Find where the given text appears and provide that cell's center as (X, Y) coordinate. 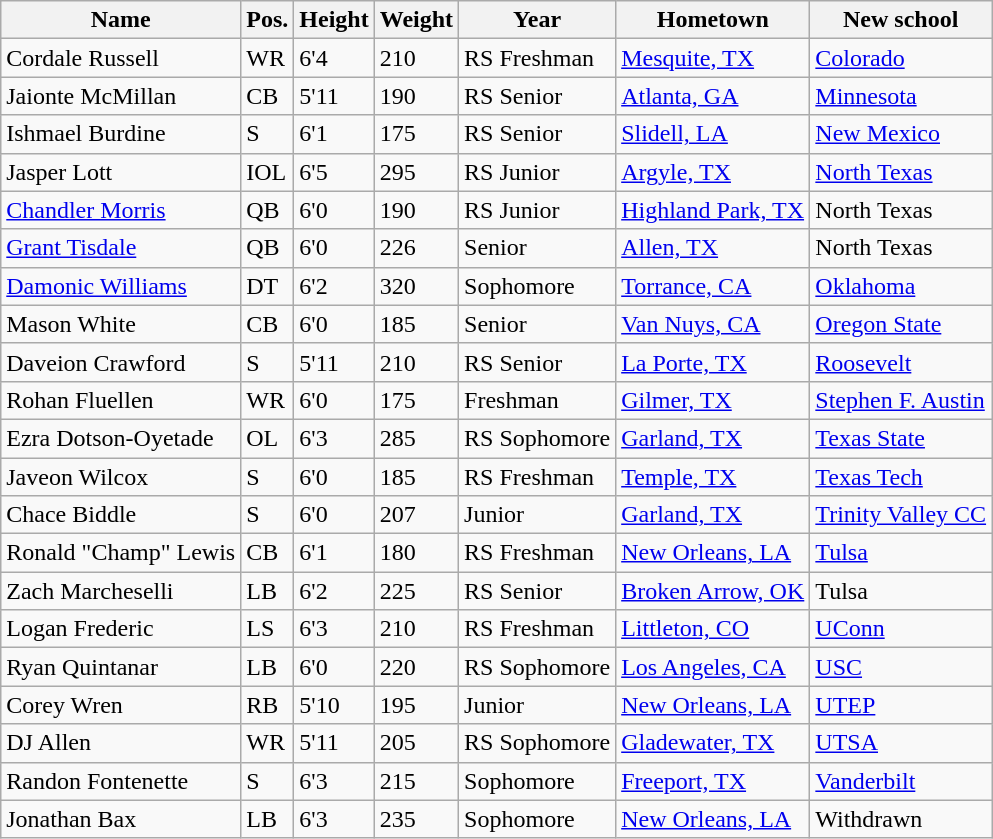
Ronald "Champ" Lewis (121, 553)
Argyle, TX (713, 172)
DJ Allen (121, 743)
Oklahoma (901, 286)
180 (416, 553)
5'10 (334, 705)
Allen, TX (713, 248)
RB (268, 705)
Oregon State (901, 324)
UConn (901, 629)
New school (901, 20)
Broken Arrow, OK (713, 591)
Mesquite, TX (713, 58)
Gladewater, TX (713, 743)
LS (268, 629)
Texas Tech (901, 477)
220 (416, 667)
Weight (416, 20)
Mason White (121, 324)
Ishmael Burdine (121, 134)
Slidell, LA (713, 134)
6'5 (334, 172)
Grant Tisdale (121, 248)
Van Nuys, CA (713, 324)
285 (416, 438)
Jaionte McMillan (121, 96)
207 (416, 515)
Roosevelt (901, 362)
Freshman (538, 400)
Ryan Quintanar (121, 667)
205 (416, 743)
Atlanta, GA (713, 96)
Gilmer, TX (713, 400)
Hometown (713, 20)
Jonathan Bax (121, 819)
Chace Biddle (121, 515)
Withdrawn (901, 819)
225 (416, 591)
Jasper Lott (121, 172)
IOL (268, 172)
Minnesota (901, 96)
215 (416, 781)
Rohan Fluellen (121, 400)
Highland Park, TX (713, 210)
Torrance, CA (713, 286)
USC (901, 667)
295 (416, 172)
Littleton, CO (713, 629)
UTEP (901, 705)
Cordale Russell (121, 58)
La Porte, TX (713, 362)
Chandler Morris (121, 210)
Vanderbilt (901, 781)
Ezra Dotson-Oyetade (121, 438)
Year (538, 20)
Height (334, 20)
UTSA (901, 743)
DT (268, 286)
Texas State (901, 438)
Javeon Wilcox (121, 477)
Pos. (268, 20)
235 (416, 819)
Freeport, TX (713, 781)
New Mexico (901, 134)
OL (268, 438)
Name (121, 20)
Zach Marcheselli (121, 591)
Los Angeles, CA (713, 667)
Damonic Williams (121, 286)
195 (416, 705)
Stephen F. Austin (901, 400)
Daveion Crawford (121, 362)
320 (416, 286)
6'4 (334, 58)
Temple, TX (713, 477)
Colorado (901, 58)
Trinity Valley CC (901, 515)
Randon Fontenette (121, 781)
226 (416, 248)
Logan Frederic (121, 629)
Corey Wren (121, 705)
